Pinpoint the cell where the given text exists, returning its (x, y) midpoint coordinate. 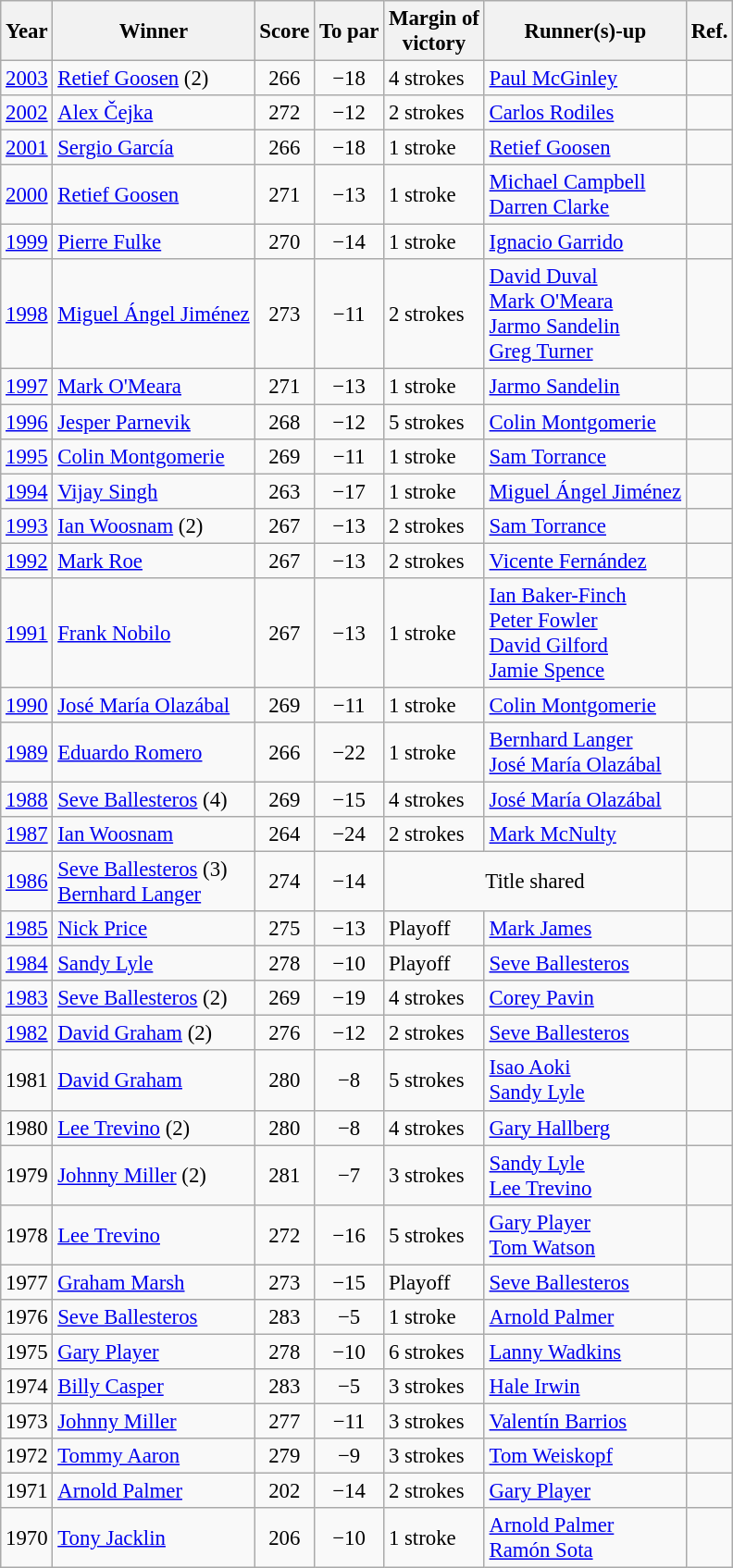
Margin ofvictory (435, 31)
Sergio García (154, 148)
Ignacio Garrido (585, 242)
−9 (350, 1456)
202 (285, 1491)
Mark Roe (154, 561)
−22 (350, 753)
274 (285, 883)
1992 (27, 561)
Carlos Rodiles (585, 113)
1983 (27, 998)
Johnny Miller (2) (154, 1175)
263 (285, 491)
Mark McNulty (585, 834)
1975 (27, 1352)
Retief Goosen (2) (154, 79)
−24 (350, 834)
Nick Price (154, 929)
Pierre Fulke (154, 242)
1973 (27, 1421)
Seve Ballesteros (3) Bernhard Langer (154, 883)
1976 (27, 1317)
−19 (350, 998)
1998 (27, 315)
1986 (27, 883)
Seve Ballesteros (4) (154, 799)
1988 (27, 799)
Corey Pavin (585, 998)
1972 (27, 1456)
Gary Hallberg (585, 1128)
1974 (27, 1387)
1989 (27, 753)
2002 (27, 113)
268 (285, 422)
Gary Player Tom Watson (585, 1234)
Jesper Parnevik (154, 422)
Ref. (709, 31)
1991 (27, 633)
Jarmo Sandelin (585, 387)
275 (285, 929)
David Duval Mark O'Meara Jarmo Sandelin Greg Turner (585, 315)
1987 (27, 834)
Ian Woosnam (2) (154, 525)
−17 (350, 491)
281 (285, 1175)
1997 (27, 387)
1994 (27, 491)
2003 (27, 79)
Tommy Aaron (154, 1456)
Billy Casper (154, 1387)
Seve Ballesteros (2) (154, 998)
1981 (27, 1080)
Valentín Barrios (585, 1421)
Lanny Wadkins (585, 1352)
Runner(s)-up (585, 31)
1980 (27, 1128)
Mark James (585, 929)
Ian Woosnam (154, 834)
Lee Trevino (2) (154, 1128)
Frank Nobilo (154, 633)
Sandy Lyle Lee Trevino (585, 1175)
Isao Aoki Sandy Lyle (585, 1080)
1971 (27, 1491)
1977 (27, 1282)
6 strokes (435, 1352)
1995 (27, 456)
270 (285, 242)
2000 (27, 194)
Vijay Singh (154, 491)
Lee Trevino (154, 1234)
−7 (350, 1175)
1978 (27, 1234)
1979 (27, 1175)
1985 (27, 929)
Michael Campbell Darren Clarke (585, 194)
Graham Marsh (154, 1282)
264 (285, 834)
Vicente Fernández (585, 561)
David Graham (154, 1080)
276 (285, 1033)
Eduardo Romero (154, 753)
To par (350, 31)
Mark O'Meara (154, 387)
Year (27, 31)
Sandy Lyle (154, 964)
Bernhard Langer José María Olazábal (585, 753)
1970 (27, 1537)
206 (285, 1537)
1999 (27, 242)
Ian Baker-Finch Peter Fowler David Gilford Jamie Spence (585, 633)
Title shared (535, 883)
277 (285, 1421)
−16 (350, 1234)
1996 (27, 422)
1984 (27, 964)
Alex Čejka (154, 113)
279 (285, 1456)
1993 (27, 525)
Arnold Palmer Ramón Sota (585, 1537)
Tony Jacklin (154, 1537)
David Graham (2) (154, 1033)
1990 (27, 705)
Winner (154, 31)
Hale Irwin (585, 1387)
Johnny Miller (154, 1421)
Tom Weiskopf (585, 1456)
2001 (27, 148)
Paul McGinley (585, 79)
1982 (27, 1033)
Score (285, 31)
